Return [x, y] of the center of cell containing provided text 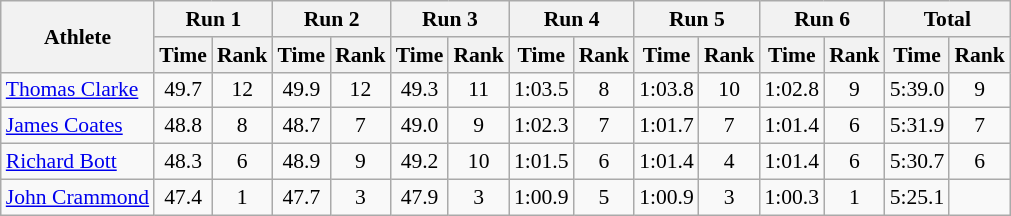
John Crammond [78, 197]
5:31.9 [918, 126]
1:03.5 [542, 90]
Athlete [78, 36]
Richard Bott [78, 162]
48.3 [183, 162]
Run 1 [213, 19]
49.3 [420, 90]
4 [730, 162]
47.4 [183, 197]
5:39.0 [918, 90]
Run 5 [696, 19]
49.0 [420, 126]
1:02.3 [542, 126]
Run 6 [822, 19]
1:02.8 [792, 90]
47.9 [420, 197]
49.9 [301, 90]
1:00.3 [792, 197]
48.9 [301, 162]
1:03.8 [666, 90]
49.2 [420, 162]
5:30.7 [918, 162]
48.7 [301, 126]
Total [948, 19]
1:01.5 [542, 162]
Run 2 [331, 19]
48.8 [183, 126]
Run 4 [572, 19]
49.7 [183, 90]
1:01.7 [666, 126]
James Coates [78, 126]
Run 3 [450, 19]
11 [478, 90]
Thomas Clarke [78, 90]
47.7 [301, 197]
5:25.1 [918, 197]
5 [604, 197]
